Output the (X, Y) coordinate of the center of the cell containing the given text.  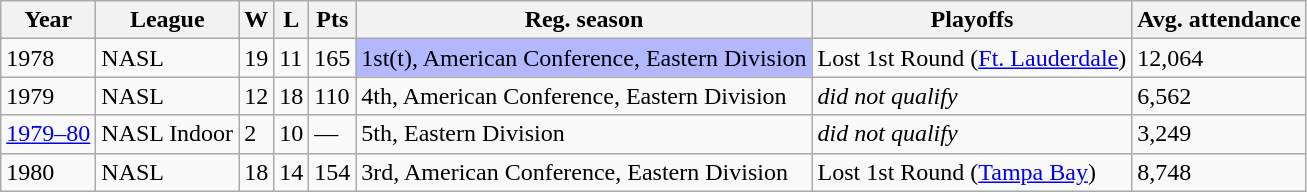
12 (256, 96)
2 (256, 134)
1978 (48, 58)
Pts (332, 20)
3,249 (1220, 134)
Lost 1st Round (Ft. Lauderdale) (972, 58)
Playoffs (972, 20)
8,748 (1220, 172)
110 (332, 96)
Reg. season (584, 20)
Lost 1st Round (Tampa Bay) (972, 172)
10 (292, 134)
6,562 (1220, 96)
14 (292, 172)
League (168, 20)
5th, Eastern Division (584, 134)
12,064 (1220, 58)
Year (48, 20)
3rd, American Conference, Eastern Division (584, 172)
W (256, 20)
11 (292, 58)
165 (332, 58)
19 (256, 58)
1st(t), American Conference, Eastern Division (584, 58)
Avg. attendance (1220, 20)
154 (332, 172)
1979–80 (48, 134)
— (332, 134)
4th, American Conference, Eastern Division (584, 96)
L (292, 20)
NASL Indoor (168, 134)
1979 (48, 96)
1980 (48, 172)
